Return the [X, Y] coordinate for the center point of the cell that contains the specified text.  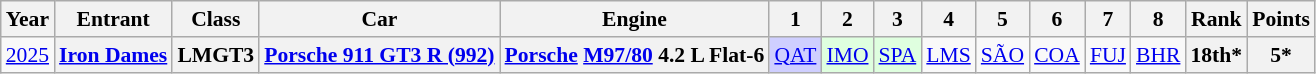
18th* [1216, 55]
LMS [948, 55]
Iron Dames [113, 55]
Car [379, 19]
2 [847, 19]
COA [1057, 55]
IMO [847, 55]
QAT [795, 55]
1 [795, 19]
FUJ [1108, 55]
Porsche M97/80 4.2 L Flat-6 [635, 55]
2025 [28, 55]
SÃO [1002, 55]
Year [28, 19]
Entrant [113, 19]
5 [1002, 19]
5* [1281, 55]
6 [1057, 19]
Engine [635, 19]
BHR [1158, 55]
8 [1158, 19]
Points [1281, 19]
4 [948, 19]
Rank [1216, 19]
SPA [898, 55]
Porsche 911 GT3 R (992) [379, 55]
3 [898, 19]
Class [216, 19]
7 [1108, 19]
LMGT3 [216, 55]
